Search for the cell housing the specified text and yield its (X, Y) center coordinate. 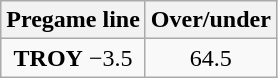
TROY −3.5 (74, 58)
Pregame line (74, 20)
64.5 (210, 58)
Over/under (210, 20)
